Capture the cell that displays the provided text and extract its (x, y) central coordinate. 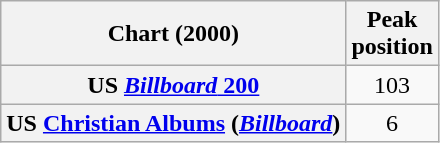
Peakposition (392, 34)
6 (392, 123)
103 (392, 85)
US Christian Albums (Billboard) (174, 123)
US Billboard 200 (174, 85)
Chart (2000) (174, 34)
